Scan for the cell matching the given text and deliver its [X, Y] coordinate at center. 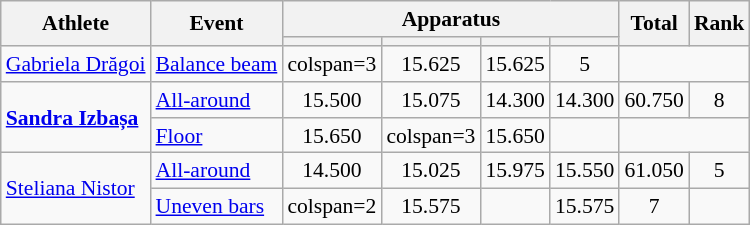
Apparatus [450, 19]
Athlete [76, 24]
colspan=2 [332, 207]
7 [654, 207]
Total [654, 24]
Floor [217, 136]
Sandra Izbașa [76, 118]
15.500 [332, 100]
15.075 [430, 100]
15.025 [430, 171]
14.500 [332, 171]
Gabriela Drăgoi [76, 64]
Event [217, 24]
Uneven bars [217, 207]
Rank [720, 24]
60.750 [654, 100]
Balance beam [217, 64]
8 [720, 100]
15.975 [514, 171]
61.050 [654, 171]
Steliana Nistor [76, 188]
15.550 [584, 171]
